Identify which cell holds the provided text, then report its (X, Y) central coordinate. 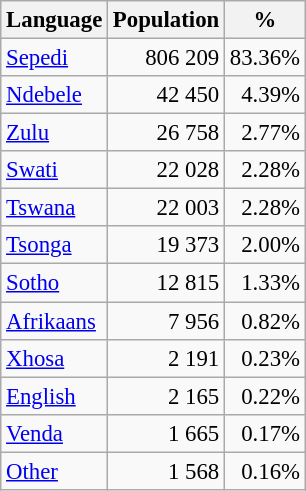
Ndebele (54, 95)
26 758 (166, 133)
42 450 (166, 95)
22 028 (166, 170)
Sotho (54, 283)
22 003 (166, 208)
2 191 (166, 358)
Population (166, 20)
12 815 (166, 283)
Xhosa (54, 358)
4.39% (266, 95)
0.22% (266, 396)
Tswana (54, 208)
83.36% (266, 58)
% (266, 20)
Venda (54, 433)
1 665 (166, 433)
1 568 (166, 471)
2.00% (266, 245)
2.77% (266, 133)
Afrikaans (54, 321)
19 373 (166, 245)
0.17% (266, 433)
806 209 (166, 58)
7 956 (166, 321)
0.23% (266, 358)
Zulu (54, 133)
Language (54, 20)
Other (54, 471)
1.33% (266, 283)
0.82% (266, 321)
0.16% (266, 471)
Swati (54, 170)
Sepedi (54, 58)
Tsonga (54, 245)
2 165 (166, 396)
English (54, 396)
